Return the [X, Y] coordinate for the center point of the cell that contains the specified text.  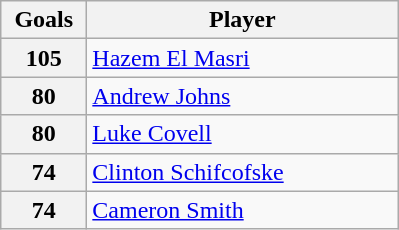
Andrew Johns [242, 96]
Clinton Schifcofske [242, 172]
105 [44, 58]
Cameron Smith [242, 210]
Luke Covell [242, 134]
Goals [44, 20]
Player [242, 20]
Hazem El Masri [242, 58]
